Identify which cell holds the provided text, then report its (x, y) central coordinate. 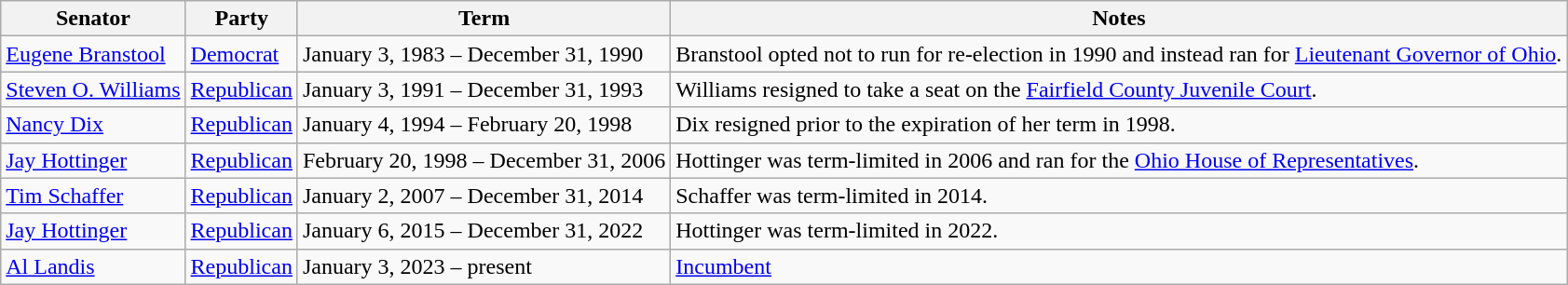
Notes (1119, 19)
January 3, 1983 – December 31, 1990 (484, 54)
Tim Schaffer (93, 196)
January 3, 2023 – present (484, 266)
Branstool opted not to run for re-election in 1990 and instead ran for Lieutenant Governor of Ohio. (1119, 54)
Al Landis (93, 266)
Party (241, 19)
Schaffer was term-limited in 2014. (1119, 196)
Senator (93, 19)
Eugene Branstool (93, 54)
Nancy Dix (93, 125)
January 6, 2015 – December 31, 2022 (484, 231)
January 2, 2007 – December 31, 2014 (484, 196)
Incumbent (1119, 266)
Williams resigned to take a seat on the Fairfield County Juvenile Court. (1119, 89)
January 3, 1991 – December 31, 1993 (484, 89)
Steven O. Williams (93, 89)
February 20, 1998 – December 31, 2006 (484, 160)
Hottinger was term-limited in 2022. (1119, 231)
Term (484, 19)
Hottinger was term-limited in 2006 and ran for the Ohio House of Representatives. (1119, 160)
Dix resigned prior to the expiration of her term in 1998. (1119, 125)
Democrat (241, 54)
January 4, 1994 – February 20, 1998 (484, 125)
